Determine the [X, Y] coordinate at the center of the cell enclosing the given text.  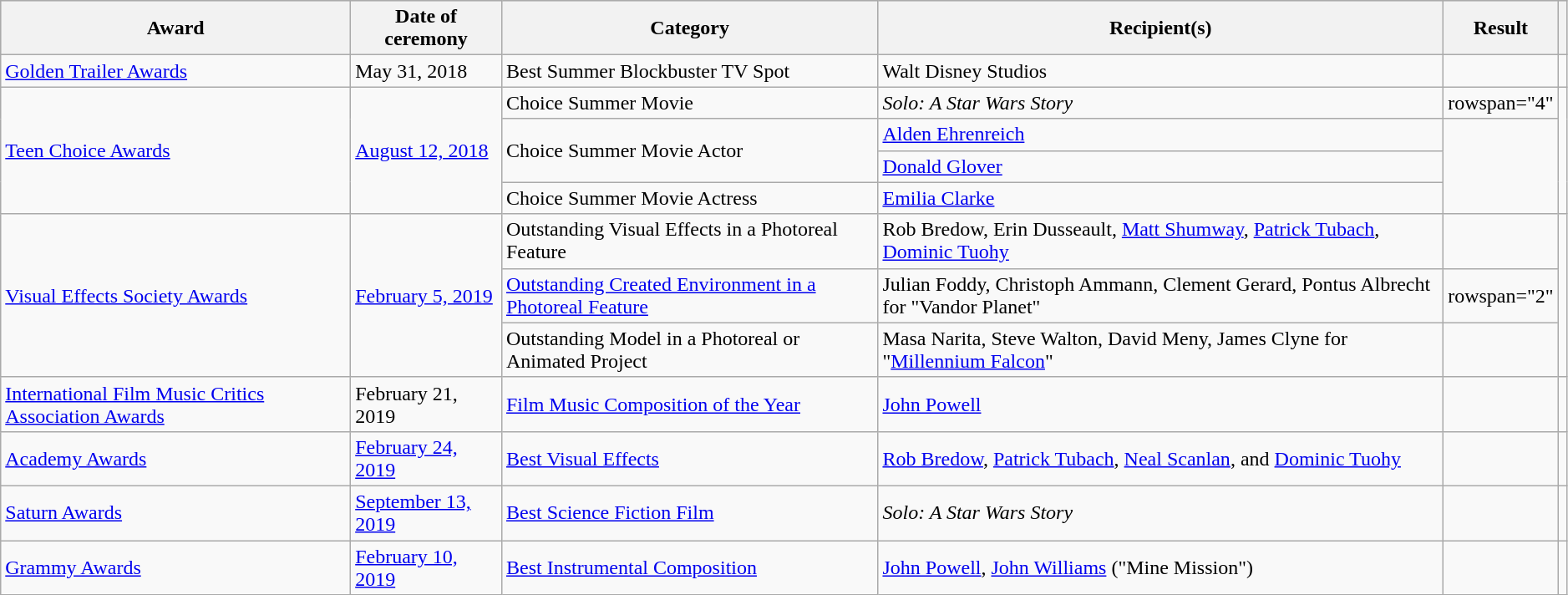
Choice Summer Movie [689, 103]
Walt Disney Studios [1161, 71]
February 5, 2019 [426, 296]
rowspan="4" [1501, 103]
August 12, 2018 [426, 150]
Donald Glover [1161, 166]
Emilia Clarke [1161, 198]
Rob Bredow, Erin Dusseault, Matt Shumway, Patrick Tubach, Dominic Tuohy [1161, 241]
Grammy Awards [175, 567]
Rob Bredow, Patrick Tubach, Neal Scanlan, and Dominic Tuohy [1161, 458]
Best Summer Blockbuster TV Spot [689, 71]
Best Science Fiction Film [689, 513]
Choice Summer Movie Actor [689, 150]
Masa Narita, Steve Walton, David Meny, James Clyne for "Millennium Falcon" [1161, 349]
Outstanding Visual Effects in a Photoreal Feature [689, 241]
Category [689, 28]
Result [1501, 28]
September 13, 2019 [426, 513]
Film Music Composition of the Year [689, 404]
Alden Ehrenreich [1161, 135]
Choice Summer Movie Actress [689, 198]
Julian Foddy, Christoph Ammann, Clement Gerard, Pontus Albrecht for "Vandor Planet" [1161, 296]
February 24, 2019 [426, 458]
Recipient(s) [1161, 28]
February 21, 2019 [426, 404]
Best Visual Effects [689, 458]
Golden Trailer Awards [175, 71]
February 10, 2019 [426, 567]
Academy Awards [175, 458]
rowspan="2" [1501, 296]
John Powell, John Williams ("Mine Mission") [1161, 567]
Visual Effects Society Awards [175, 296]
Date of ceremony [426, 28]
International Film Music Critics Association Awards [175, 404]
Outstanding Created Environment in a Photoreal Feature [689, 296]
Best Instrumental Composition [689, 567]
Teen Choice Awards [175, 150]
Saturn Awards [175, 513]
May 31, 2018 [426, 71]
John Powell [1161, 404]
Award [175, 28]
Outstanding Model in a Photoreal or Animated Project [689, 349]
